Find where the given text appears and provide that cell's center as (x, y) coordinate. 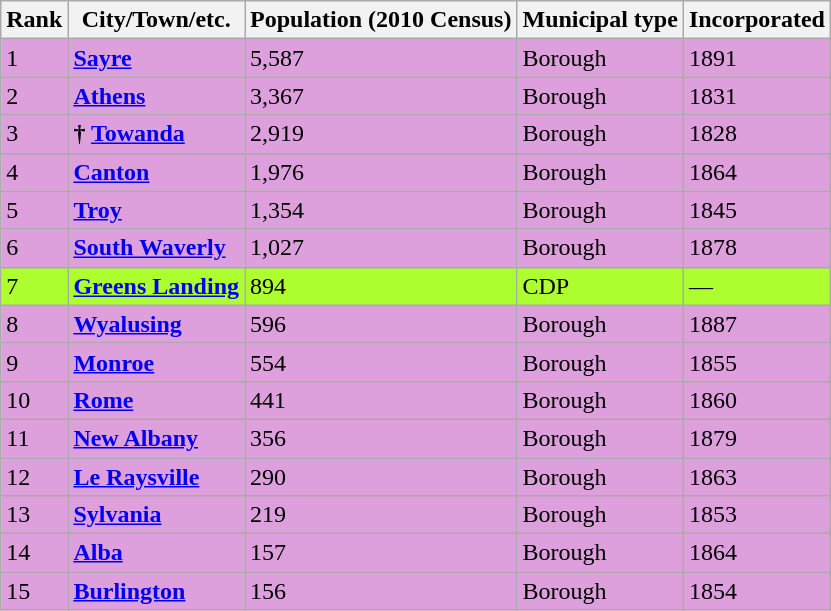
Rome (156, 400)
9 (34, 362)
12 (34, 477)
15 (34, 591)
2 (34, 96)
Greens Landing (156, 286)
Athens (156, 96)
1 (34, 58)
554 (381, 362)
1860 (756, 400)
1,027 (381, 248)
Le Raysville (156, 477)
CDP (600, 286)
894 (381, 286)
5,587 (381, 58)
11 (34, 438)
1863 (756, 477)
1831 (756, 96)
South Waverly (156, 248)
Canton (156, 172)
1854 (756, 591)
Burlington (156, 591)
Sayre (156, 58)
1,354 (381, 210)
1891 (756, 58)
Wyalusing (156, 324)
157 (381, 553)
5 (34, 210)
356 (381, 438)
Sylvania (156, 515)
1855 (756, 362)
1853 (756, 515)
1887 (756, 324)
— (756, 286)
219 (381, 515)
1,976 (381, 172)
3,367 (381, 96)
596 (381, 324)
Municipal type (600, 20)
7 (34, 286)
10 (34, 400)
1828 (756, 134)
6 (34, 248)
Incorporated (756, 20)
441 (381, 400)
8 (34, 324)
13 (34, 515)
1879 (756, 438)
1878 (756, 248)
Alba (156, 553)
2,919 (381, 134)
290 (381, 477)
1845 (756, 210)
Monroe (156, 362)
156 (381, 591)
Rank (34, 20)
City/Town/etc. (156, 20)
14 (34, 553)
3 (34, 134)
Troy (156, 210)
Population (2010 Census) (381, 20)
4 (34, 172)
New Albany (156, 438)
† Towanda (156, 134)
